Provide the (x, y) coordinate of the cell's center where the given text is located.  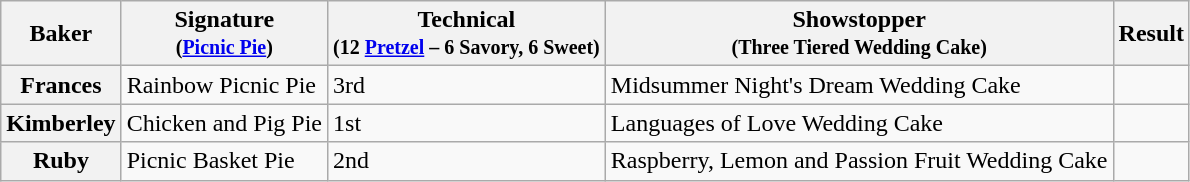
Rainbow Picnic Pie (224, 85)
Languages of Love Wedding Cake (859, 123)
Midsummer Night's Dream Wedding Cake (859, 85)
Chicken and Pig Pie (224, 123)
2nd (467, 161)
Frances (61, 85)
Kimberley (61, 123)
3rd (467, 85)
Baker (61, 34)
Signature(Picnic Pie) (224, 34)
Picnic Basket Pie (224, 161)
Showstopper(Three Tiered Wedding Cake) (859, 34)
Ruby (61, 161)
Result (1151, 34)
1st (467, 123)
Raspberry, Lemon and Passion Fruit Wedding Cake (859, 161)
Technical(12 Pretzel – 6 Savory, 6 Sweet) (467, 34)
